Search for the cell housing the specified text and yield its (x, y) center coordinate. 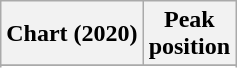
Peakposition (189, 34)
Chart (2020) (72, 34)
